Output the (x, y) coordinate of the center of the cell containing the given text.  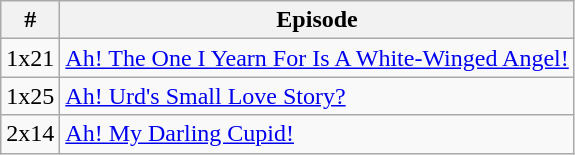
Ah! The One I Yearn For Is A White-Winged Angel! (317, 58)
Episode (317, 20)
# (30, 20)
2x14 (30, 134)
1x25 (30, 96)
1x21 (30, 58)
Ah! Urd's Small Love Story? (317, 96)
Ah! My Darling Cupid! (317, 134)
